Scan for the cell matching the given text and deliver its [X, Y] coordinate at center. 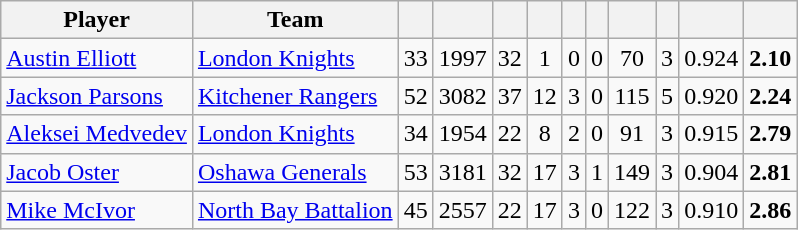
Aleksei Medvedev [97, 134]
Mike McIvor [97, 210]
34 [416, 134]
2.81 [770, 172]
Kitchener Rangers [295, 96]
Oshawa Generals [295, 172]
0.920 [712, 96]
0.904 [712, 172]
2.79 [770, 134]
3181 [462, 172]
2557 [462, 210]
37 [510, 96]
1997 [462, 58]
45 [416, 210]
5 [668, 96]
Jacob Oster [97, 172]
8 [544, 134]
Jackson Parsons [97, 96]
70 [632, 58]
2.24 [770, 96]
North Bay Battalion [295, 210]
2 [574, 134]
33 [416, 58]
Austin Elliott [97, 58]
2.86 [770, 210]
115 [632, 96]
122 [632, 210]
3082 [462, 96]
53 [416, 172]
2.10 [770, 58]
1954 [462, 134]
Team [295, 20]
Player [97, 20]
52 [416, 96]
12 [544, 96]
0.910 [712, 210]
0.924 [712, 58]
91 [632, 134]
149 [632, 172]
0.915 [712, 134]
